Find where the given text appears and provide that cell's center as [x, y] coordinate. 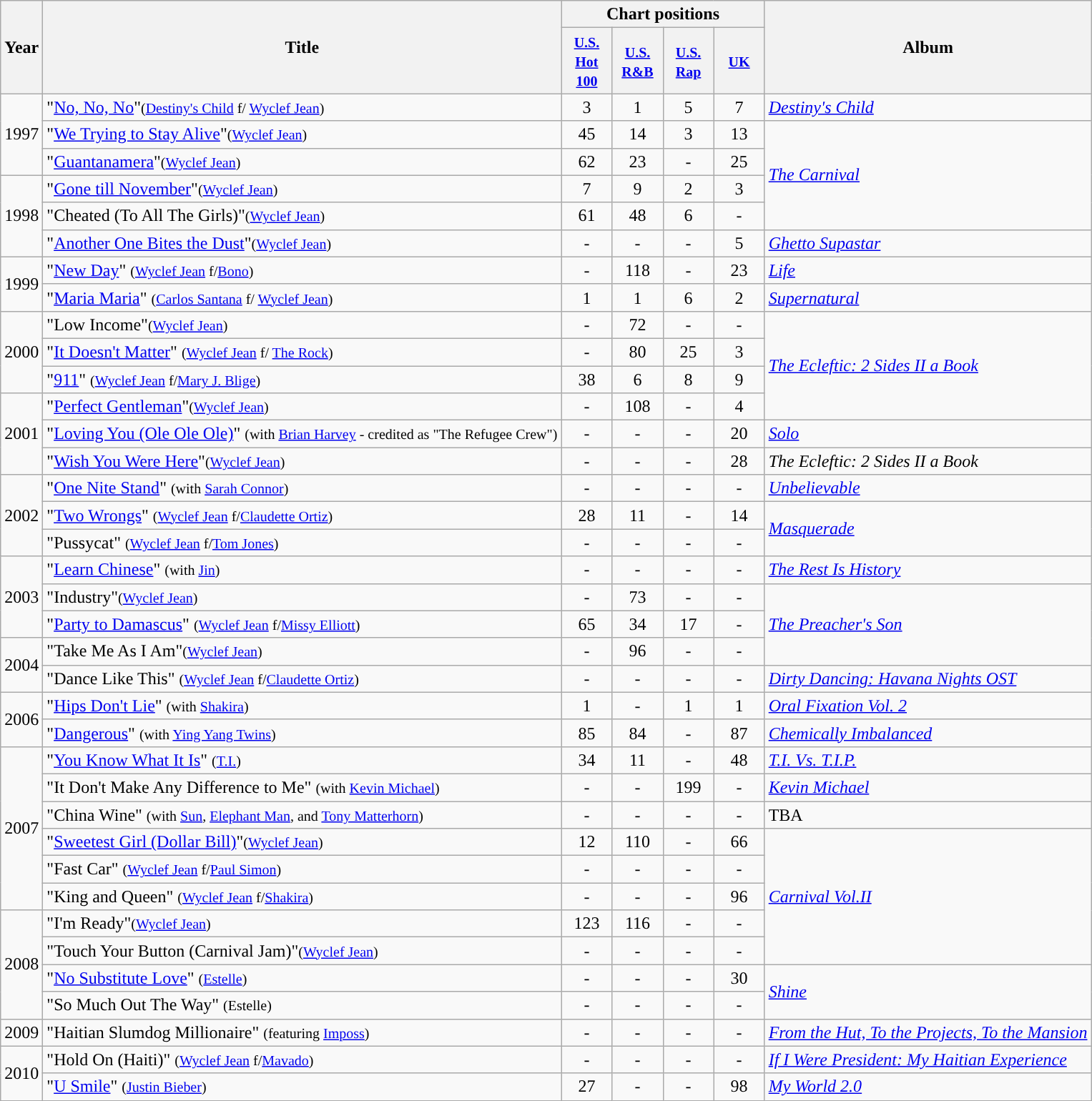
"It Don't Make Any Difference to Me" (with Kevin Michael) [302, 787]
From the Hut, To the Projects, To the Mansion [928, 1032]
"No Substitute Love" (Estelle) [302, 978]
87 [739, 733]
"Wish You Were Here"(Wyclef Jean) [302, 461]
61 [586, 216]
27 [586, 1087]
Unbelievable [928, 488]
"Gone till November"(Wyclef Jean) [302, 189]
"Dance Like This" (Wyclef Jean f/Claudette Ortiz) [302, 678]
UK [739, 61]
"Pussycat" (Wyclef Jean f/Tom Jones) [302, 543]
"Dangerous" (with Ying Yang Twins) [302, 733]
"One Nite Stand" (with Sarah Connor) [302, 488]
98 [739, 1087]
"Take Me As I Am"(Wyclef Jean) [302, 651]
T.I. Vs. T.I.P. [928, 760]
"Hold On (Haiti)" (Wyclef Jean f/Mavado) [302, 1060]
"New Day" (Wyclef Jean f/Bono) [302, 270]
12 [586, 842]
"911" (Wyclef Jean f/Mary J. Blige) [302, 380]
Year [21, 47]
73 [638, 597]
Supernatural [928, 297]
Dirty Dancing: Havana Nights OST [928, 678]
108 [638, 407]
62 [586, 162]
84 [638, 733]
Kevin Michael [928, 787]
116 [638, 924]
"It Doesn't Matter" (Wyclef Jean f/ The Rock) [302, 352]
"Loving You (Ole Ole Ole)" (with Brian Harvey - credited as "The Refugee Crew") [302, 434]
1999 [21, 284]
2003 [21, 597]
199 [688, 787]
2008 [21, 964]
"We Trying to Stay Alive"(Wyclef Jean) [302, 134]
2010 [21, 1073]
Chemically Imbalanced [928, 733]
"Low Income"(Wyclef Jean) [302, 325]
45 [586, 134]
U.S. R&B [638, 61]
17 [688, 624]
"Industry"(Wyclef Jean) [302, 597]
U.S. Rap [688, 61]
Destiny's Child [928, 107]
"Sweetest Girl (Dollar Bill)"(Wyclef Jean) [302, 842]
2001 [21, 434]
2006 [21, 719]
80 [638, 352]
110 [638, 842]
2009 [21, 1032]
118 [638, 270]
"Two Wrongs" (Wyclef Jean f/Claudette Ortiz) [302, 515]
"Learn Chinese" (with Jin) [302, 570]
"Hips Don't Lie" (with Shakira) [302, 706]
Chart positions [663, 14]
"Cheated (To All The Girls)"(Wyclef Jean) [302, 216]
Life [928, 270]
If I Were President: My Haitian Experience [928, 1060]
"Maria Maria" (Carlos Santana f/ Wyclef Jean) [302, 297]
"So Much Out The Way" (Estelle) [302, 1005]
1998 [21, 216]
Oral Fixation Vol. 2 [928, 706]
2007 [21, 828]
"Fast Car" (Wyclef Jean f/Paul Simon) [302, 869]
TBA [928, 814]
"Party to Damascus" (Wyclef Jean f/Missy Elliott) [302, 624]
"Guantanamera"(Wyclef Jean) [302, 162]
"King and Queen" (Wyclef Jean f/Shakira) [302, 897]
Masquerade [928, 529]
1997 [21, 134]
"China Wine" (with Sun, Elephant Man, and Tony Matterhorn) [302, 814]
U.S. Hot 100 [586, 61]
"I'm Ready"(Wyclef Jean) [302, 924]
"Another One Bites the Dust"(Wyclef Jean) [302, 243]
Ghetto Supastar [928, 243]
20 [739, 434]
66 [739, 842]
Shine [928, 992]
"You Know What It Is" (T.I.) [302, 760]
30 [739, 978]
2000 [21, 352]
38 [586, 380]
My World 2.0 [928, 1087]
13 [739, 134]
2004 [21, 665]
2002 [21, 515]
8 [688, 380]
Carnival Vol.II [928, 897]
"Perfect Gentleman"(Wyclef Jean) [302, 407]
72 [638, 325]
Solo [928, 434]
"Haitian Slumdog Millionaire" (featuring Imposs) [302, 1032]
"Touch Your Button (Carnival Jam)"(Wyclef Jean) [302, 951]
65 [586, 624]
123 [586, 924]
Album [928, 47]
The Carnival [928, 175]
The Rest Is History [928, 570]
"No, No, No"(Destiny's Child f/ Wyclef Jean) [302, 107]
85 [586, 733]
4 [739, 407]
"U Smile" (Justin Bieber) [302, 1087]
Title [302, 47]
The Preacher's Son [928, 624]
